Determine the (x, y) coordinate at the center of the cell enclosing the given text.  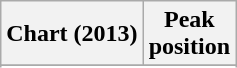
Peakposition (189, 34)
Chart (2013) (72, 34)
